Return (x, y) of the center of cell containing provided text 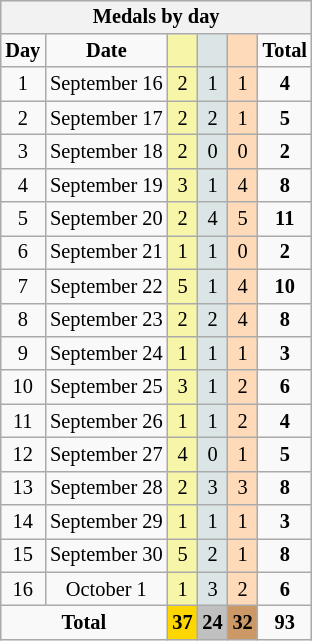
September 21 (106, 253)
14 (22, 522)
September 20 (106, 219)
Date (106, 51)
September 30 (106, 556)
15 (22, 556)
October 1 (106, 589)
September 23 (106, 320)
9 (22, 354)
12 (22, 455)
93 (285, 623)
September 29 (106, 522)
16 (22, 589)
September 27 (106, 455)
September 28 (106, 488)
September 26 (106, 421)
24 (213, 623)
September 24 (106, 354)
37 (182, 623)
7 (22, 286)
September 19 (106, 185)
September 22 (106, 286)
Medals by day (156, 17)
September 16 (106, 84)
September 25 (106, 387)
32 (243, 623)
September 17 (106, 118)
Day (22, 51)
September 18 (106, 152)
13 (22, 488)
